Find where the given text appears and provide that cell's center as [X, Y] coordinate. 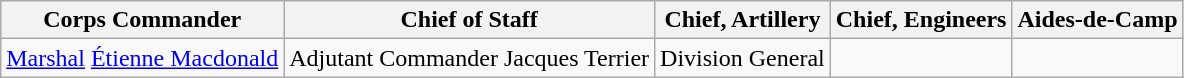
Corps Commander [142, 20]
Chief, Artillery [743, 20]
Chief of Staff [470, 20]
Aides-de-Camp [1098, 20]
Chief, Engineers [921, 20]
Marshal Étienne Macdonald [142, 58]
Adjutant Commander Jacques Terrier [470, 58]
Division General [743, 58]
